Identify which cell holds the provided text, then report its [x, y] central coordinate. 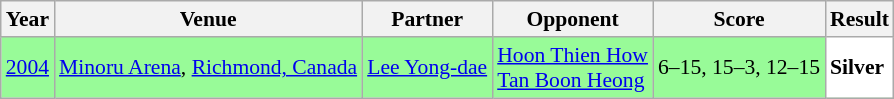
Minoru Arena, Richmond, Canada [208, 68]
Venue [208, 19]
2004 [28, 68]
Silver [860, 68]
Opponent [572, 19]
6–15, 15–3, 12–15 [739, 68]
Year [28, 19]
Hoon Thien How Tan Boon Heong [572, 68]
Result [860, 19]
Partner [427, 19]
Score [739, 19]
Lee Yong-dae [427, 68]
